Provide the (x, y) coordinate of the cell's center where the given text is located.  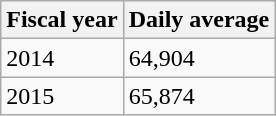
65,874 (199, 96)
Daily average (199, 20)
64,904 (199, 58)
2014 (62, 58)
Fiscal year (62, 20)
2015 (62, 96)
